Find where the given text appears and provide that cell's center as [X, Y] coordinate. 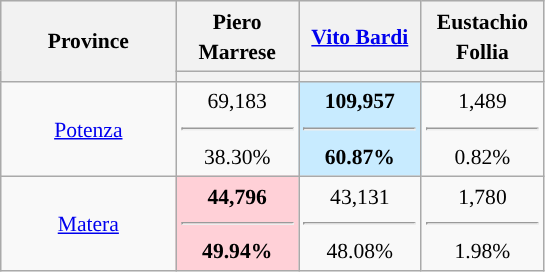
Province [88, 41]
Eustachio Follia [482, 36]
Piero Marrese [238, 36]
Potenza [88, 128]
1,489 0.82% [482, 128]
1,780 1.98% [482, 224]
Matera [88, 224]
109,957 60.87% [360, 128]
69,183 38.30% [238, 128]
44,796 49.94% [238, 224]
Vito Bardi [360, 36]
43,131 48.08% [360, 224]
